Identify which cell holds the provided text, then report its (X, Y) central coordinate. 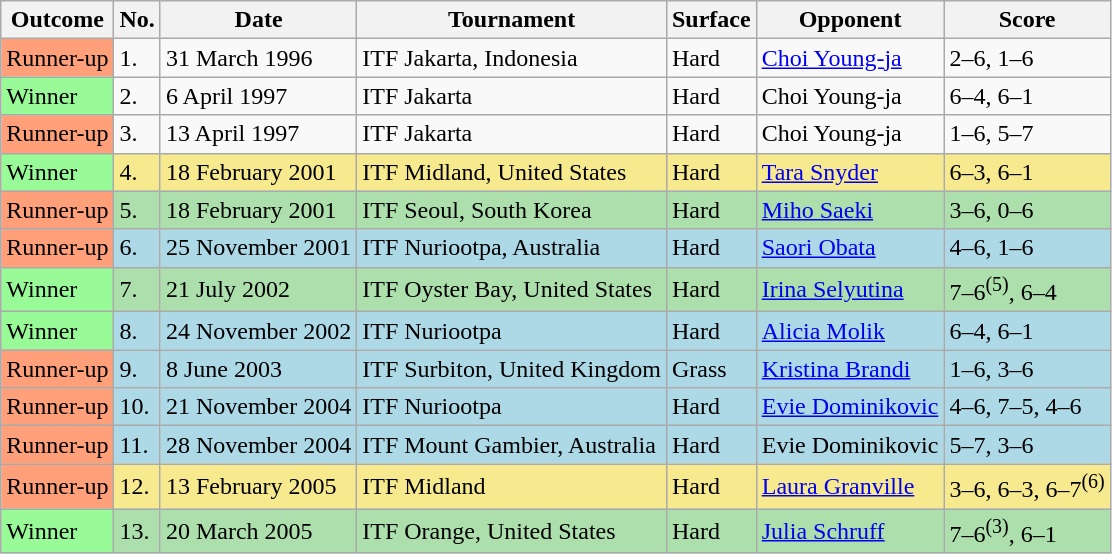
Saori Obata (850, 248)
4. (137, 172)
Grass (711, 369)
4–6, 1–6 (1027, 248)
5–7, 3–6 (1027, 445)
Kristina Brandi (850, 369)
6 April 1997 (258, 96)
Opponent (850, 20)
24 November 2002 (258, 331)
8 June 2003 (258, 369)
7–6(3), 6–1 (1027, 532)
ITF Oyster Bay, United States (512, 290)
Alicia Molik (850, 331)
Miho Saeki (850, 210)
10. (137, 407)
Outcome (58, 20)
13 April 1997 (258, 134)
12. (137, 486)
13. (137, 532)
ITF Surbiton, United Kingdom (512, 369)
6–3, 6–1 (1027, 172)
2–6, 1–6 (1027, 58)
Julia Schruff (850, 532)
No. (137, 20)
ITF Mount Gambier, Australia (512, 445)
ITF Midland (512, 486)
25 November 2001 (258, 248)
Irina Selyutina (850, 290)
ITF Midland, United States (512, 172)
6. (137, 248)
13 February 2005 (258, 486)
28 November 2004 (258, 445)
ITF Seoul, South Korea (512, 210)
31 March 1996 (258, 58)
8. (137, 331)
7–6(5), 6–4 (1027, 290)
7. (137, 290)
Surface (711, 20)
3–6, 0–6 (1027, 210)
4–6, 7–5, 4–6 (1027, 407)
1. (137, 58)
5. (137, 210)
21 July 2002 (258, 290)
Laura Granville (850, 486)
1–6, 3–6 (1027, 369)
Score (1027, 20)
21 November 2004 (258, 407)
ITF Jakarta, Indonesia (512, 58)
ITF Orange, United States (512, 532)
3. (137, 134)
Tournament (512, 20)
Date (258, 20)
9. (137, 369)
ITF Nuriootpa, Australia (512, 248)
1–6, 5–7 (1027, 134)
20 March 2005 (258, 532)
3–6, 6–3, 6–7(6) (1027, 486)
11. (137, 445)
2. (137, 96)
Tara Snyder (850, 172)
